Extract the [x, y] coordinate from the center of the cell holding the provided text.  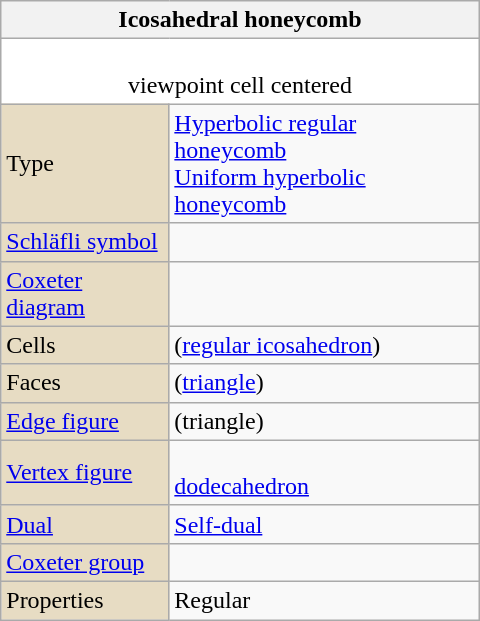
Type [85, 164]
Self-dual [324, 524]
Coxeter diagram [85, 294]
Vertex figure [85, 472]
Hyperbolic regular honeycombUniform hyperbolic honeycomb [324, 164]
Schläfli symbol [85, 242]
Icosahedral honeycomb [240, 20]
Coxeter group [85, 562]
viewpoint cell centered [240, 72]
dodecahedron [324, 472]
Properties [85, 600]
Cells [85, 345]
Faces [85, 383]
Dual [85, 524]
Edge figure [85, 421]
Regular [324, 600]
(regular icosahedron) [324, 345]
